Locate the cell with the specified text and output its (x, y) center coordinate. 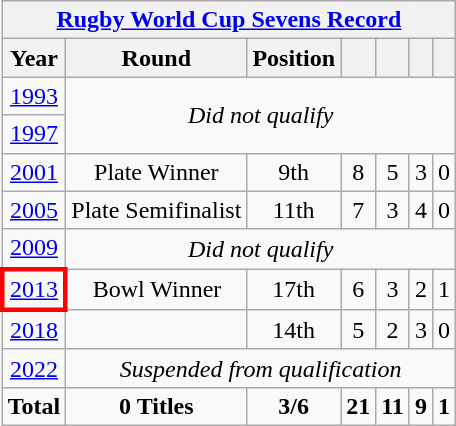
2013 (34, 290)
Total (34, 406)
3/6 (294, 406)
14th (294, 330)
2022 (34, 368)
Plate Semifinalist (156, 210)
7 (358, 210)
Suspended from qualification (261, 368)
4 (420, 210)
Plate Winner (156, 172)
2009 (34, 249)
Year (34, 58)
Round (156, 58)
8 (358, 172)
0 Titles (156, 406)
9 (420, 406)
9th (294, 172)
1993 (34, 96)
Rugby World Cup Sevens Record (228, 20)
2018 (34, 330)
6 (358, 290)
2005 (34, 210)
Position (294, 58)
2001 (34, 172)
11th (294, 210)
1997 (34, 134)
Bowl Winner (156, 290)
17th (294, 290)
21 (358, 406)
11 (393, 406)
